Identify which cell holds the provided text, then report its [x, y] central coordinate. 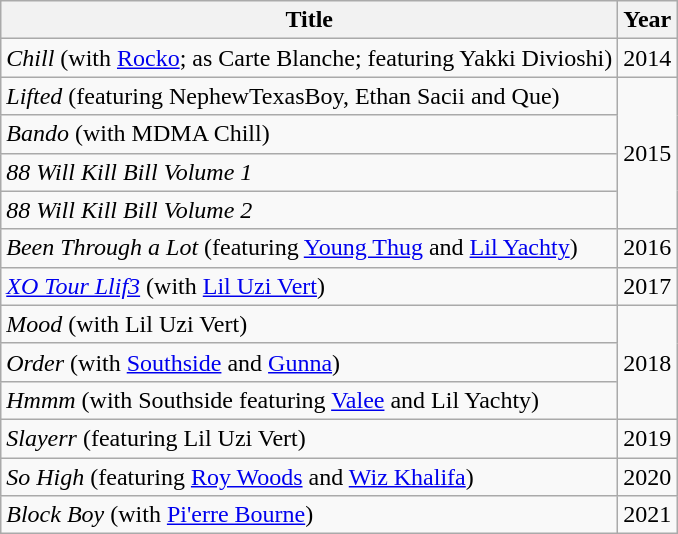
Chill (with Rocko; as Carte Blanche; featuring Yakki Divioshi) [310, 58]
XO Tour Llif3 (with Lil Uzi Vert) [310, 286]
Mood (with Lil Uzi Vert) [310, 324]
2017 [648, 286]
2020 [648, 477]
2016 [648, 248]
88 Will Kill Bill Volume 2 [310, 210]
Block Boy (with Pi'erre Bourne) [310, 515]
Bando (with MDMA Chill) [310, 134]
2021 [648, 515]
2014 [648, 58]
2015 [648, 153]
Title [310, 20]
Hmmm (with Southside featuring Valee and Lil Yachty) [310, 400]
2019 [648, 438]
Slayerr (featuring Lil Uzi Vert) [310, 438]
Been Through a Lot (featuring Young Thug and Lil Yachty) [310, 248]
Order (with Southside and Gunna) [310, 362]
So High (featuring Roy Woods and Wiz Khalifa) [310, 477]
Lifted (featuring NephewTexasBoy, Ethan Sacii and Que) [310, 96]
88 Will Kill Bill Volume 1 [310, 172]
Year [648, 20]
2018 [648, 362]
